Scan for the cell matching the given text and deliver its [X, Y] coordinate at center. 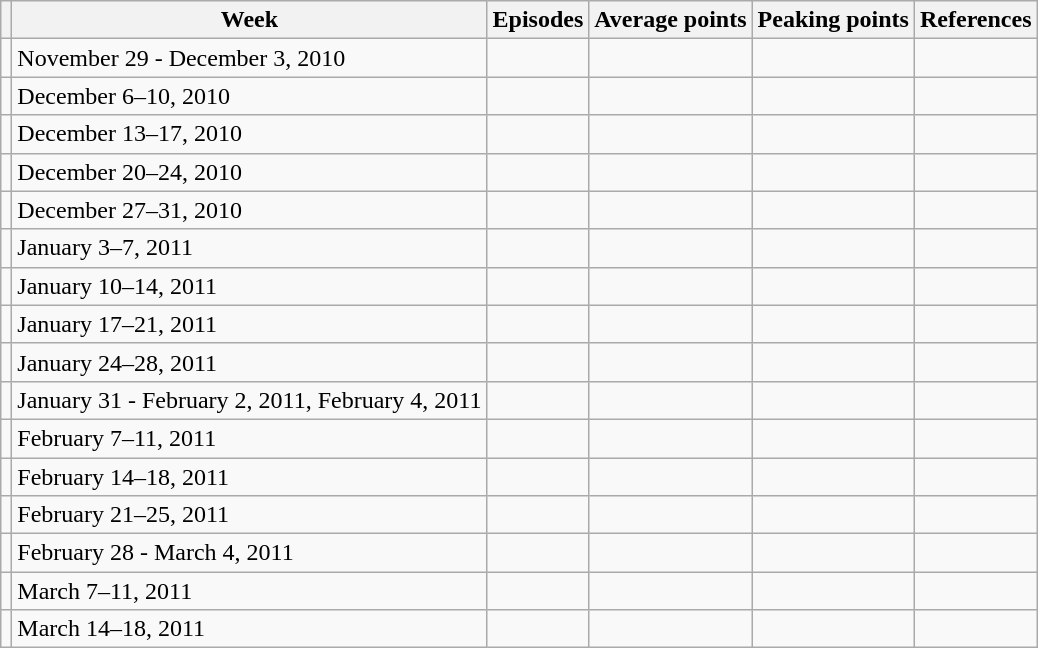
January 3–7, 2011 [250, 248]
January 24–28, 2011 [250, 362]
December 27–31, 2010 [250, 210]
References [976, 20]
February 21–25, 2011 [250, 515]
February 28 - March 4, 2011 [250, 553]
November 29 - December 3, 2010 [250, 58]
February 7–11, 2011 [250, 438]
December 6–10, 2010 [250, 96]
December 13–17, 2010 [250, 134]
February 14–18, 2011 [250, 477]
March 14–18, 2011 [250, 629]
Week [250, 20]
January 10–14, 2011 [250, 286]
Peaking points [833, 20]
March 7–11, 2011 [250, 591]
January 31 - February 2, 2011, February 4, 2011 [250, 400]
Episodes [538, 20]
December 20–24, 2010 [250, 172]
January 17–21, 2011 [250, 324]
Average points [670, 20]
